Identify which cell holds the provided text, then report its (X, Y) central coordinate. 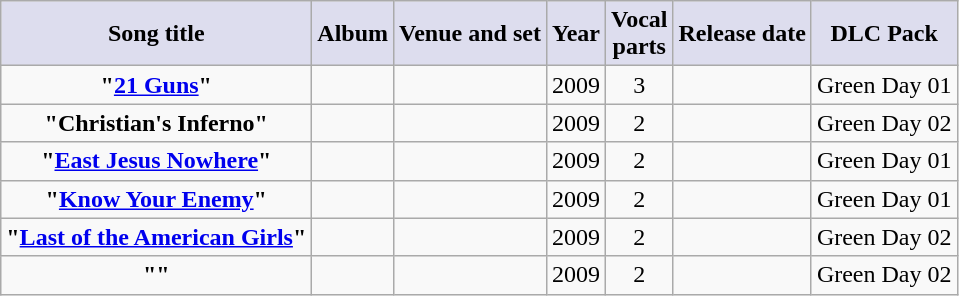
"Christian's Inferno" (156, 123)
DLC Pack (884, 34)
Song title (156, 34)
"21 Guns" (156, 85)
3 (639, 85)
"" (156, 275)
Year (576, 34)
"Last of the American Girls" (156, 237)
"East Jesus Nowhere" (156, 161)
Album (353, 34)
Venue and set (470, 34)
"Know Your Enemy" (156, 199)
Release date (742, 34)
Vocalparts (639, 34)
